Capture the cell that displays the provided text and extract its [x, y] central coordinate. 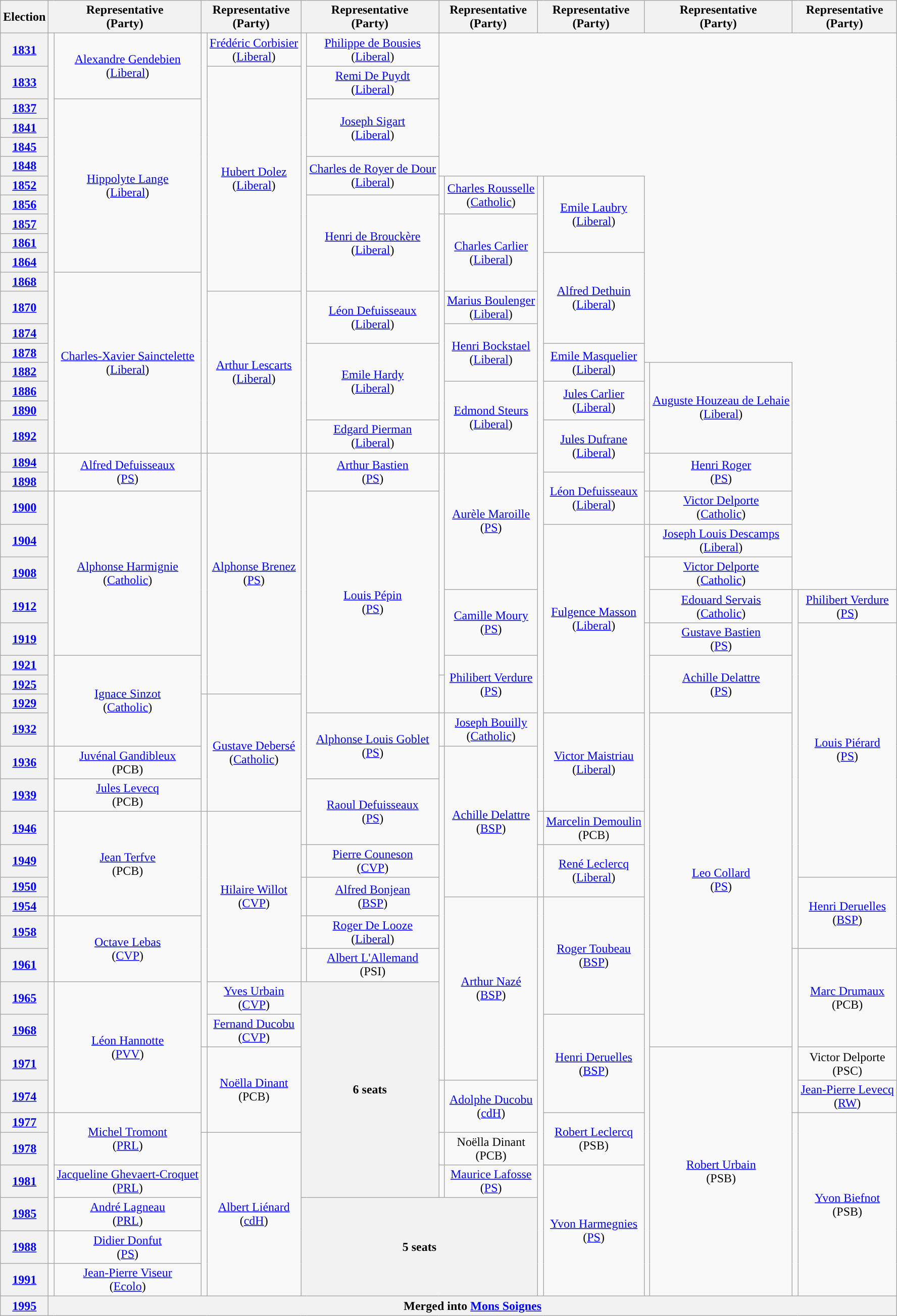
Alphonse Louis Goblet(PS) [373, 746]
1894 [24, 462]
Joseph Louis Descamps(Liberal) [721, 540]
Achille Delattre(PS) [721, 684]
Joseph Bouilly(Catholic) [491, 730]
Charles-Xavier Sainctelette(Liberal) [128, 362]
1949 [24, 861]
Ignace Sinzot(Catholic) [128, 701]
Remi De Puydt(Liberal) [373, 83]
Didier Donfut(PS) [128, 1247]
Merged into Mons Soignes [473, 1306]
Achille Delattre(BSP) [491, 821]
Victor Delporte(PSC) [848, 1063]
1981 [24, 1181]
1965 [24, 997]
1985 [24, 1215]
Hippolyte Lange(Liberal) [128, 186]
1898 [24, 482]
Frédéric Corbisier(Liberal) [254, 49]
Arthur Bastien(PS) [373, 472]
Pierre Couneson(CVP) [373, 861]
Hubert Dolez(Liberal) [254, 179]
1857 [24, 224]
Jules Levecq(PCB) [128, 796]
1874 [24, 334]
Gustave Bastien(PS) [721, 639]
1995 [24, 1306]
Yvon Biefnot(PSB) [848, 1204]
Fernand Ducobu(CVP) [254, 1031]
1856 [24, 204]
Raoul Defuisseaux(PS) [373, 812]
Octave Lebas(CVP) [128, 949]
Gustave Debersé(Catholic) [254, 753]
1974 [24, 1096]
Jean Terfve(PCB) [128, 864]
1929 [24, 704]
Léon Hannotte(PVV) [128, 1047]
Camille Moury(PS) [491, 622]
1991 [24, 1280]
Edgard Pierman(Liberal) [373, 436]
Jean-Pierre Levecq(RW) [848, 1096]
1932 [24, 730]
Roger Toubeau(BSP) [594, 955]
Jacqueline Ghevaert-Croquet(PRL) [128, 1181]
1958 [24, 932]
1908 [24, 573]
1833 [24, 83]
Maurice Lafosse(PS) [491, 1181]
Election [24, 17]
Arthur Nazé(BSP) [491, 988]
1950 [24, 887]
Roger De Looze(Liberal) [373, 932]
1890 [24, 410]
1852 [24, 185]
1900 [24, 508]
Arthur Lescarts(Liberal) [254, 372]
1912 [24, 606]
Adolphe Ducobu(cdH) [491, 1106]
1921 [24, 665]
1978 [24, 1148]
1886 [24, 391]
Marius Boulenger(Liberal) [491, 308]
Victor Maistriau(Liberal) [594, 762]
Charles de Royer de Dour(Liberal) [373, 176]
1988 [24, 1247]
6 seats [370, 1089]
Edmond Steurs(Liberal) [491, 417]
1925 [24, 684]
Leo Collard(PS) [721, 880]
1968 [24, 1031]
1919 [24, 639]
1882 [24, 372]
1864 [24, 262]
Charles Rousselle(Catholic) [491, 195]
1961 [24, 965]
Marcelin Demoulin(PCB) [594, 828]
Fulgence Masson(Liberal) [594, 618]
1971 [24, 1063]
Louis Piérard(PS) [848, 750]
1848 [24, 166]
1954 [24, 906]
Alfred Bonjean(BSP) [373, 897]
Robert Urbain(PSB) [721, 1172]
1831 [24, 49]
Louis Pépin(PS) [373, 602]
Alphonse Harmignie(Catholic) [128, 573]
Henri Bockstael(Liberal) [491, 353]
Alfred Defuisseaux(PS) [128, 472]
Jules Carlier(Liberal) [594, 401]
Edouard Servais(Catholic) [721, 606]
1868 [24, 281]
1977 [24, 1122]
Auguste Houzeau de Lehaie(Liberal) [721, 408]
Philippe de Bousies(Liberal) [373, 49]
Jules Dufrane(Liberal) [594, 446]
5 seats [419, 1247]
Henri Roger(PS) [721, 472]
Alfred Dethuin(Liberal) [594, 298]
Joseph Sigart(Liberal) [373, 128]
Robert Leclercq(PSB) [594, 1139]
Jean-Pierre Viseur(Ecolo) [128, 1280]
Henri de Brouckère(Liberal) [373, 243]
Hilaire Willot(CVP) [254, 897]
Yvon Harmegnies(PS) [594, 1231]
Marc Drumaux(PCB) [848, 997]
Emile Masquelier(Liberal) [594, 362]
André Lagneau(PRL) [128, 1215]
Alexandre Gendebien(Liberal) [128, 66]
1892 [24, 436]
René Leclercq(Liberal) [594, 870]
Albert Liénard(cdH) [254, 1214]
1837 [24, 109]
1904 [24, 540]
1946 [24, 828]
1939 [24, 796]
Yves Urbain(CVP) [254, 997]
1878 [24, 353]
Albert L'Allemand(PSI) [373, 965]
Alphonse Brenez(PS) [254, 573]
Juvénal Gandibleux(PCB) [128, 762]
Emile Laubry(Liberal) [594, 214]
Emile Hardy(Liberal) [373, 382]
1845 [24, 147]
Michel Tromont(PRL) [128, 1139]
Aurèle Maroille(PS) [491, 521]
1870 [24, 308]
1861 [24, 243]
Charles Carlier(Liberal) [491, 252]
1936 [24, 762]
1841 [24, 128]
